For the text-containing cell, return its midpoint in [x, y] coordinate format. 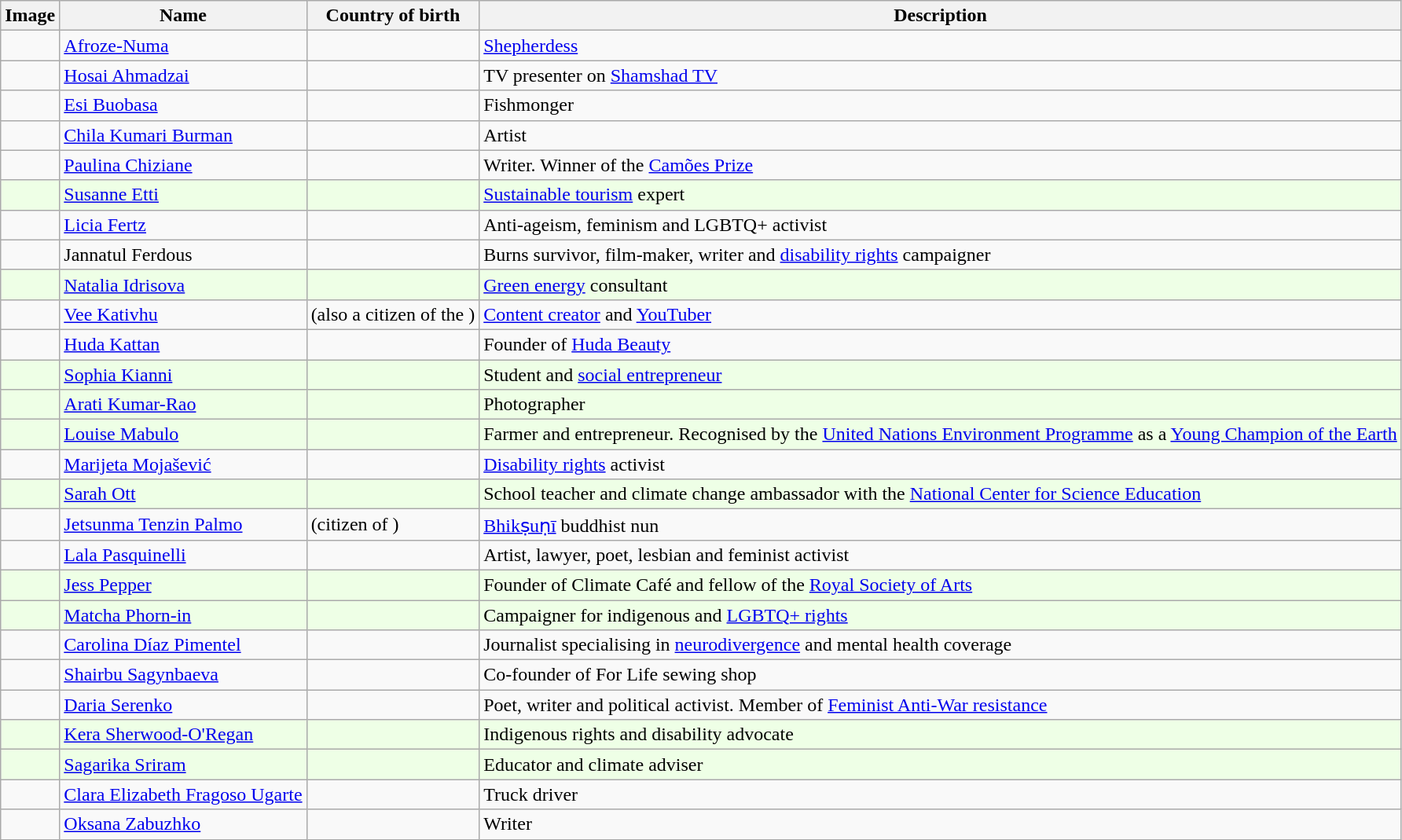
Jetsunma Tenzin Palmo [183, 525]
School teacher and climate change ambassador with the National Center for Science Education [940, 494]
Sophia Kianni [183, 375]
Co-founder of For Life sewing shop [940, 675]
Daria Serenko [183, 705]
Sarah Ott [183, 494]
Paulina Chiziane [183, 165]
Truck driver [940, 794]
Name [183, 16]
Poet, writer and political activist. Member of Feminist Anti-War resistance [940, 705]
Disability rights activist [940, 464]
Bhikṣuṇī buddhist nun [940, 525]
Shairbu Sagynbaeva [183, 675]
Anti-ageism, feminism and LGBTQ+ activist [940, 225]
Burns survivor, film-maker, writer and disability rights campaigner [940, 255]
Arati Kumar-Rao [183, 405]
Matcha Phorn-in [183, 615]
Country of birth [393, 16]
Sustainable tourism expert [940, 195]
Photographer [940, 405]
Chila Kumari Burman [183, 135]
Writer. Winner of the Camões Prize [940, 165]
Marijeta Mojašević [183, 464]
Huda Kattan [183, 344]
Licia Fertz [183, 225]
Artist, lawyer, poet, lesbian and feminist activist [940, 555]
Susanne Etti [183, 195]
Lala Pasquinelli [183, 555]
Natalia Idrisova [183, 284]
Educator and climate adviser [940, 765]
TV presenter on Shamshad TV [940, 75]
Farmer and entrepreneur. Recognised by the United Nations Environment Programme as a Young Champion of the Earth [940, 435]
(citizen of ) [393, 525]
Sagarika Sriram [183, 765]
Vee Kativhu [183, 314]
Content creator and YouTuber [940, 314]
Writer [940, 824]
Hosai Ahmadzai [183, 75]
Shepherdess [940, 46]
Louise Mabulo [183, 435]
Journalist specialising in neurodivergence and mental health coverage [940, 645]
Founder of Climate Café and fellow of the Royal Society of Arts [940, 585]
Esi Buobasa [183, 105]
Campaigner for indigenous and LGBTQ+ rights [940, 615]
Artist [940, 135]
Fishmonger [940, 105]
Green energy consultant [940, 284]
Jannatul Ferdous [183, 255]
Afroze-Numa [183, 46]
Clara Elizabeth Fragoso Ugarte [183, 794]
Kera Sherwood-O'Regan [183, 735]
Carolina Díaz Pimentel [183, 645]
Student and social entrepreneur [940, 375]
Oksana Zabuzhko [183, 824]
(also a citizen of the ) [393, 314]
Jess Pepper [183, 585]
Founder of Huda Beauty [940, 344]
Indigenous rights and disability advocate [940, 735]
Description [940, 16]
Image [30, 16]
